Output the [X, Y] coordinate of the center of the cell containing the given text.  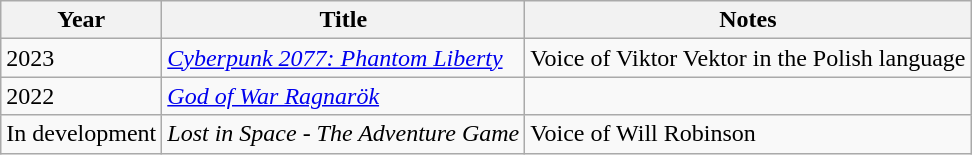
In development [82, 134]
Year [82, 20]
Title [344, 20]
Lost in Space - The Adventure Game [344, 134]
2023 [82, 58]
Cyberpunk 2077: Phantom Liberty [344, 58]
2022 [82, 96]
God of War Ragnarök [344, 96]
Notes [748, 20]
Voice of Will Robinson [748, 134]
Voice of Viktor Vektor in the Polish language [748, 58]
